Capture the cell that displays the provided text and extract its [X, Y] central coordinate. 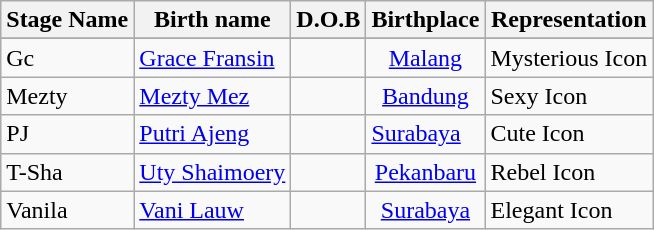
Pekanbaru [426, 172]
Mezty Mez [212, 96]
Cute Icon [569, 134]
Putri Ajeng [212, 134]
Uty Shaimoery [212, 172]
Stage Name [68, 20]
D.O.B [328, 20]
Rebel Icon [569, 172]
Bandung [426, 96]
Birthplace [426, 20]
Vani Lauw [212, 210]
Vanila [68, 210]
PJ [68, 134]
Elegant Icon [569, 210]
Grace Fransin [212, 58]
Birth name [212, 20]
T-Sha [68, 172]
Gc [68, 58]
Sexy Icon [569, 96]
Mezty [68, 96]
Representation [569, 20]
Mysterious Icon [569, 58]
Malang [426, 58]
